Search for the cell housing the specified text and yield its (X, Y) center coordinate. 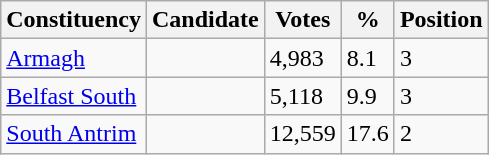
Armagh (74, 58)
% (368, 20)
17.6 (368, 134)
Position (441, 20)
5,118 (302, 96)
2 (441, 134)
South Antrim (74, 134)
8.1 (368, 58)
Belfast South (74, 96)
Votes (302, 20)
4,983 (302, 58)
Constituency (74, 20)
Candidate (205, 20)
9.9 (368, 96)
12,559 (302, 134)
